Identify which cell holds the provided text, then report its (X, Y) central coordinate. 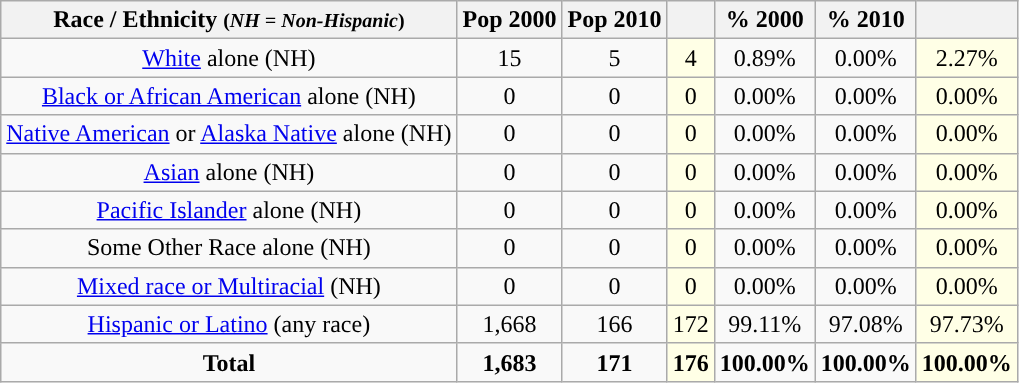
White alone (NH) (229, 58)
Total (229, 362)
1,683 (510, 362)
2.27% (966, 58)
97.73% (966, 324)
99.11% (764, 324)
Some Other Race alone (NH) (229, 248)
Pop 2000 (510, 20)
% 2000 (764, 20)
Pacific Islander alone (NH) (229, 210)
172 (690, 324)
97.08% (866, 324)
Asian alone (NH) (229, 172)
Mixed race or Multiracial (NH) (229, 286)
4 (690, 58)
% 2010 (866, 20)
5 (614, 58)
1,668 (510, 324)
Native American or Alaska Native alone (NH) (229, 134)
15 (510, 58)
Hispanic or Latino (any race) (229, 324)
176 (690, 362)
166 (614, 324)
Pop 2010 (614, 20)
0.89% (764, 58)
Race / Ethnicity (NH = Non-Hispanic) (229, 20)
171 (614, 362)
Black or African American alone (NH) (229, 96)
